Identify which cell holds the provided text, then report its [X, Y] central coordinate. 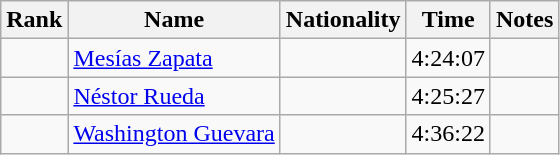
Néstor Rueda [174, 96]
Notes [524, 20]
4:24:07 [448, 58]
Time [448, 20]
Rank [34, 20]
Washington Guevara [174, 134]
Name [174, 20]
Nationality [343, 20]
4:25:27 [448, 96]
4:36:22 [448, 134]
Mesías Zapata [174, 58]
